Provide the (X, Y) coordinate of the cell's center where the given text is located.  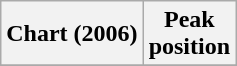
Chart (2006) (72, 34)
Peakposition (189, 34)
